Provide the (x, y) coordinate of the cell's center where the given text is located.  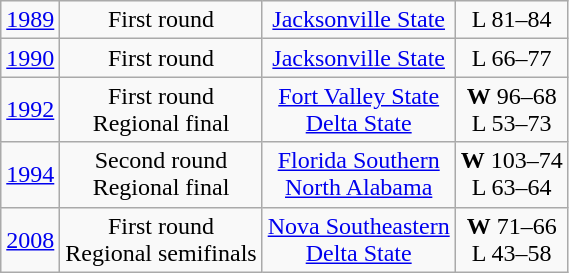
1989 (30, 20)
W 71–66L 43–58 (512, 240)
1990 (30, 58)
Second roundRegional final (161, 174)
Fort Valley StateDelta State (358, 110)
Nova SoutheasternDelta State (358, 240)
W 103–74L 63–64 (512, 174)
W 96–68L 53–73 (512, 110)
Florida SouthernNorth Alabama (358, 174)
1992 (30, 110)
First roundRegional final (161, 110)
2008 (30, 240)
L 81–84 (512, 20)
First roundRegional semifinals (161, 240)
1994 (30, 174)
L 66–77 (512, 58)
